For the text-containing cell, return its midpoint in (X, Y) coordinate format. 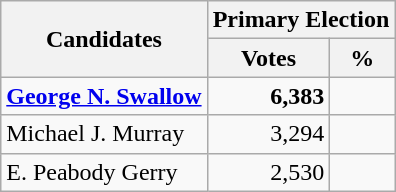
Candidates (104, 39)
2,530 (268, 172)
George N. Swallow (104, 96)
% (362, 58)
6,383 (268, 96)
Votes (268, 58)
Primary Election (301, 20)
Michael J. Murray (104, 134)
E. Peabody Gerry (104, 172)
3,294 (268, 134)
